Scan for the cell matching the given text and deliver its (X, Y) coordinate at center. 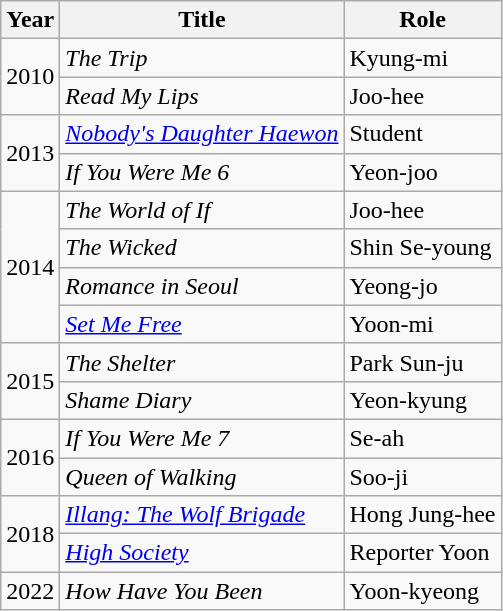
Year (30, 20)
Soo-ji (422, 477)
Illang: The Wolf Brigade (202, 515)
Student (422, 134)
Reporter Yoon (422, 553)
Yeon-kyung (422, 400)
The Wicked (202, 248)
If You Were Me 7 (202, 438)
Set Me Free (202, 324)
Kyung-mi (422, 58)
Yeon-joo (422, 172)
Nobody's Daughter Haewon (202, 134)
Title (202, 20)
Yoon-kyeong (422, 591)
2016 (30, 457)
Hong Jung-hee (422, 515)
Se-ah (422, 438)
The Trip (202, 58)
The World of If (202, 210)
The Shelter (202, 362)
Romance in Seoul (202, 286)
2010 (30, 77)
Queen of Walking (202, 477)
Read My Lips (202, 96)
Yoon-mi (422, 324)
Yeong-jo (422, 286)
2013 (30, 153)
2022 (30, 591)
2014 (30, 267)
If You Were Me 6 (202, 172)
Shame Diary (202, 400)
High Society (202, 553)
2018 (30, 534)
Shin Se-young (422, 248)
Role (422, 20)
Park Sun-ju (422, 362)
2015 (30, 381)
How Have You Been (202, 591)
